Find where the given text appears and provide that cell's center as [x, y] coordinate. 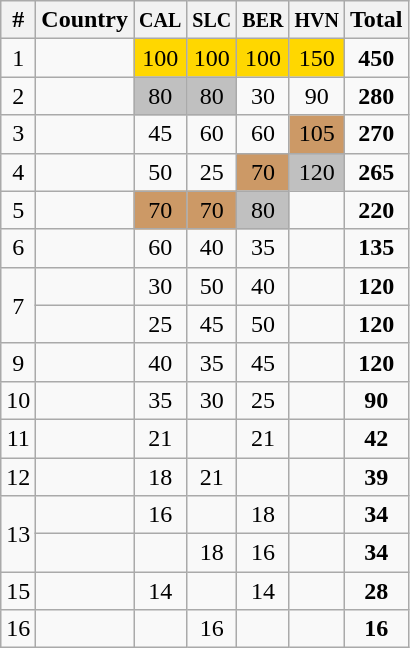
Country [85, 20]
1 [18, 58]
15 [18, 591]
450 [376, 58]
HVN [317, 20]
105 [317, 134]
7 [18, 305]
BER [263, 20]
265 [376, 172]
220 [376, 210]
Total [376, 20]
3 [18, 134]
CAL [160, 20]
42 [376, 438]
2 [18, 96]
SLC [212, 20]
28 [376, 591]
4 [18, 172]
280 [376, 96]
6 [18, 248]
270 [376, 134]
39 [376, 477]
# [18, 20]
13 [18, 534]
135 [376, 248]
150 [317, 58]
11 [18, 438]
10 [18, 400]
9 [18, 362]
12 [18, 477]
5 [18, 210]
